Locate the cell with the specified text and output its [x, y] center coordinate. 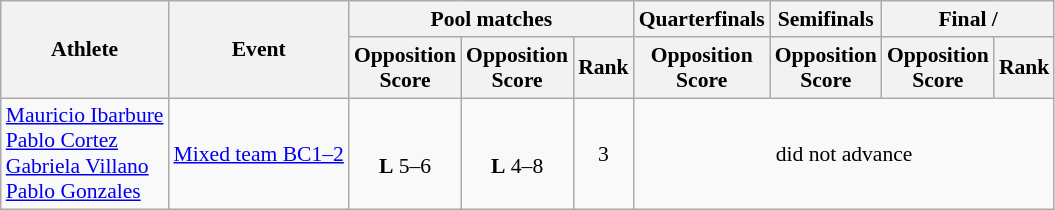
did not advance [844, 154]
Pool matches [492, 19]
Mixed team BC1–2 [259, 154]
Event [259, 50]
Athlete [85, 50]
Semifinals [826, 19]
Final / [968, 19]
3 [604, 154]
L 5–6 [405, 154]
L 4–8 [517, 154]
Quarterfinals [702, 19]
Mauricio IbarburePablo CortezGabriela VillanoPablo Gonzales [85, 154]
